Return (X, Y) of the center of cell containing provided text 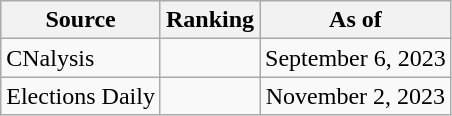
As of (356, 20)
Ranking (210, 20)
Elections Daily (81, 96)
CNalysis (81, 58)
Source (81, 20)
September 6, 2023 (356, 58)
November 2, 2023 (356, 96)
